Output the (X, Y) coordinate of the center of the cell containing the given text.  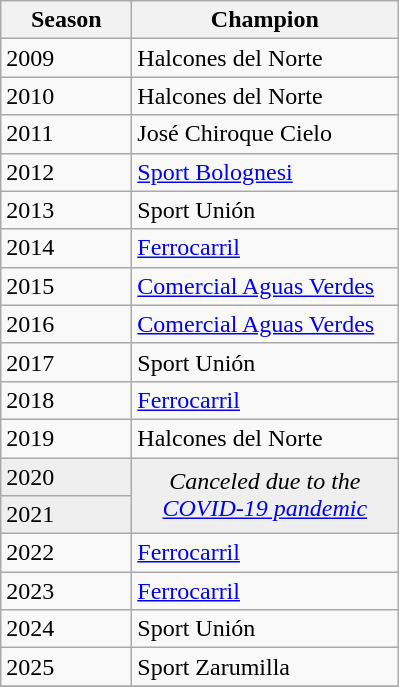
2017 (66, 362)
2009 (66, 58)
2018 (66, 400)
Canceled due to the COVID-19 pandemic (265, 496)
2021 (66, 515)
2011 (66, 134)
Champion (265, 20)
2010 (66, 96)
2023 (66, 591)
2015 (66, 286)
2024 (66, 629)
2014 (66, 248)
Season (66, 20)
2013 (66, 210)
2020 (66, 477)
Sport Bolognesi (265, 172)
Sport Zarumilla (265, 667)
2025 (66, 667)
José Chiroque Cielo (265, 134)
2016 (66, 324)
2012 (66, 172)
2022 (66, 553)
2019 (66, 438)
